Scan for the cell matching the given text and deliver its (X, Y) coordinate at center. 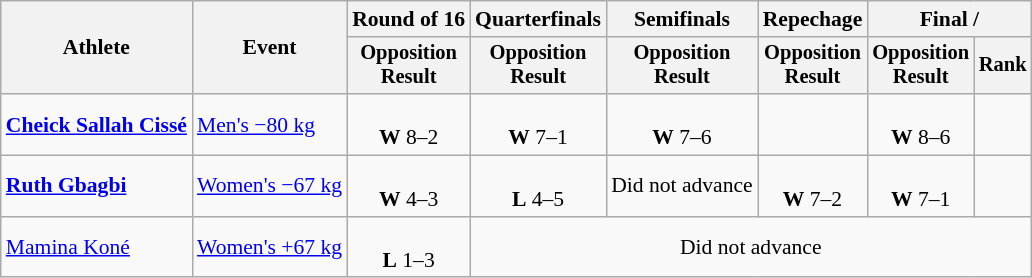
W 7–2 (813, 186)
L 1–3 (408, 248)
W 7–6 (682, 124)
Cheick Sallah Cissé (96, 124)
W 4–3 (408, 186)
Event (270, 48)
Round of 16 (408, 19)
Quarterfinals (538, 19)
Women's −67 kg (270, 186)
Rank (1003, 66)
Men's −80 kg (270, 124)
L 4–5 (538, 186)
Athlete (96, 48)
Women's +67 kg (270, 248)
W 8–2 (408, 124)
Final / (949, 19)
Mamina Koné (96, 248)
W 8–6 (920, 124)
Repechage (813, 19)
Semifinals (682, 19)
Ruth Gbagbi (96, 186)
